Return (X, Y) of the center of cell containing provided text 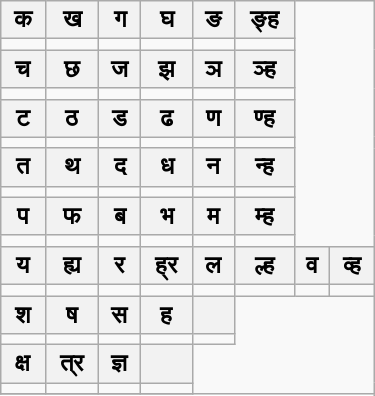
ढ (166, 118)
च (23, 69)
त (23, 167)
क (23, 20)
ठ (72, 118)
ड (120, 118)
ह्र (166, 265)
स (120, 315)
न (213, 167)
ण्ह (264, 118)
ध (166, 167)
ह (166, 315)
फ (72, 216)
प (23, 216)
न्ह (264, 167)
त्र (72, 364)
द (120, 167)
म्ह (264, 216)
ल्ह (264, 265)
ल (213, 265)
म (213, 216)
ट (23, 118)
ञ्ह (264, 69)
ङ (213, 20)
ण (213, 118)
ज (120, 69)
व्ह (352, 265)
ह्य (72, 265)
श (23, 315)
छ (72, 69)
ब (120, 216)
ख (72, 20)
घ (166, 20)
क्ष (23, 364)
र (120, 265)
झ (166, 69)
ज्ञ (120, 364)
ग (120, 20)
ष (72, 315)
व (312, 265)
ञ (213, 69)
य (23, 265)
ङ्ह (264, 20)
थ (72, 167)
भ (166, 216)
